Return the (x, y) coordinate for the center point of the cell that contains the specified text.  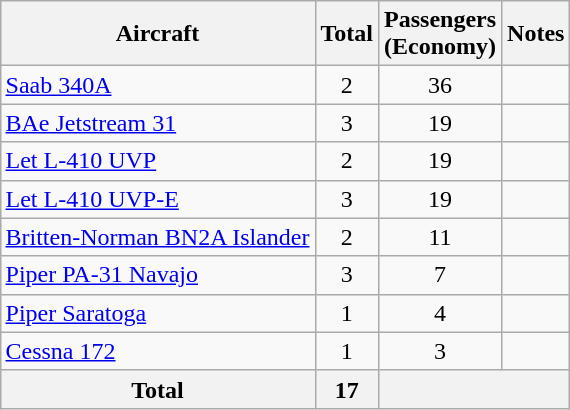
Notes (536, 34)
Cessna 172 (158, 351)
11 (440, 237)
Piper Saratoga (158, 313)
17 (347, 389)
Saab 340A (158, 85)
Let L-410 UVP-E (158, 199)
Britten-Norman BN2A Islander (158, 237)
BAe Jetstream 31 (158, 123)
7 (440, 275)
Passengers(Economy) (440, 34)
Let L-410 UVP (158, 161)
36 (440, 85)
Aircraft (158, 34)
Piper PA-31 Navajo (158, 275)
4 (440, 313)
